For the text-containing cell, return its midpoint in (x, y) coordinate format. 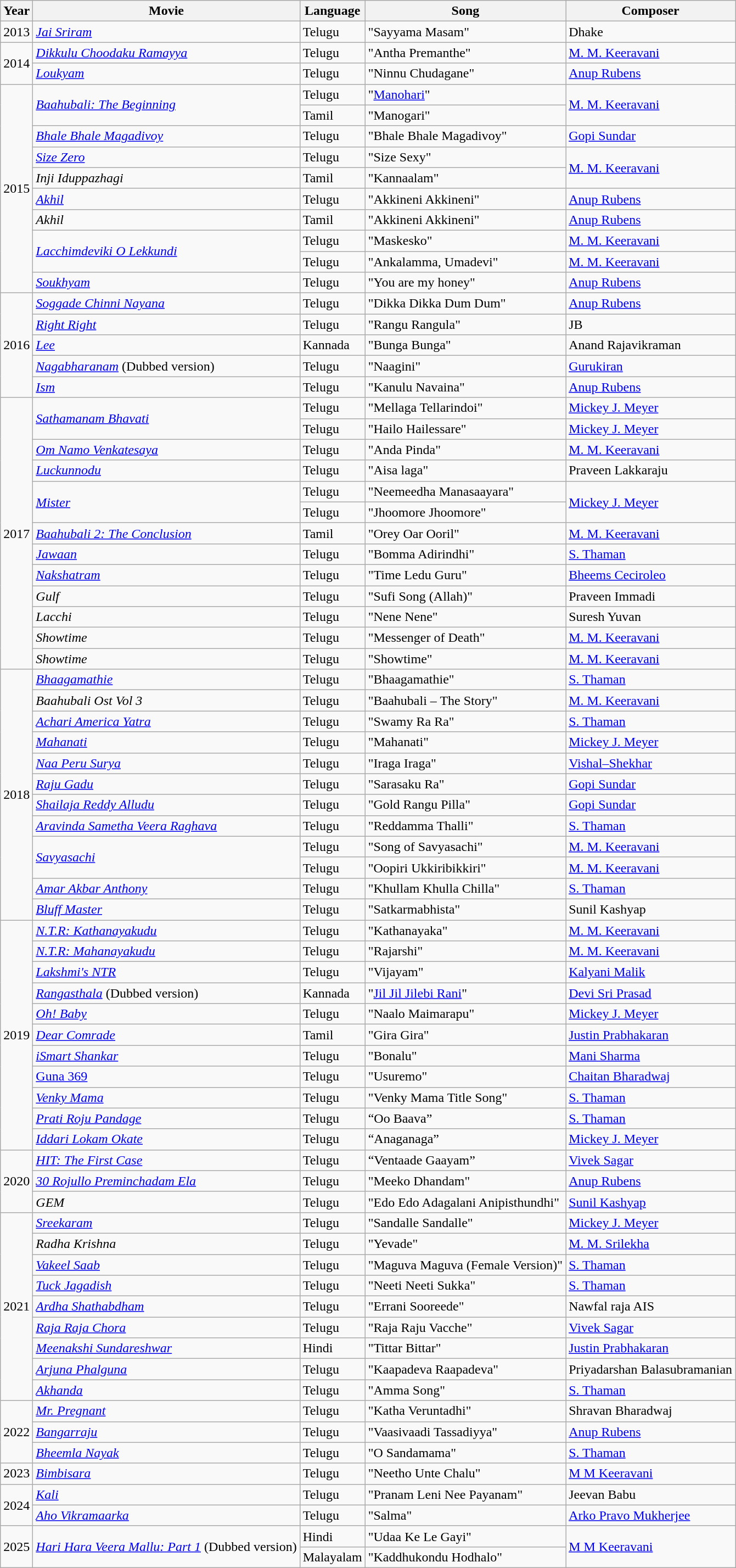
"Naagini" (465, 366)
"Kanulu Navaina" (465, 387)
Radha Krishna (166, 1244)
"Neetho Unte Chalu" (465, 1474)
"Nene Nene" (465, 617)
Dikkulu Choodaku Ramayya (166, 53)
Tuck Jagadish (166, 1286)
"Manogari" (465, 115)
Kali (166, 1494)
"Bomma Adirindhi" (465, 554)
"Sarasaku Ra" (465, 784)
Jeevan Babu (651, 1494)
"Udaa Ke Le Gayi" (465, 1536)
Om Namo Venkatesaya (166, 450)
Bheems Ceciroleo (651, 575)
2018 (16, 795)
"Kaddhukondu Hodhalo" (465, 1557)
"Antha Premanthe" (465, 53)
HIT: The First Case (166, 1160)
Bheemla Nayak (166, 1453)
Loukyam (166, 74)
"Meeko Dhandam" (465, 1181)
2024 (16, 1505)
"Maskesko" (465, 240)
"Yevade" (465, 1244)
Song (465, 11)
Nakshatram (166, 575)
"Bhale Bhale Magadivoy" (465, 136)
"Maguva Maguva (Female Version)" (465, 1264)
"Gira Gira" (465, 1035)
2021 (16, 1307)
Raju Gadu (166, 784)
Chaitan Bharadwaj (651, 1077)
"Bhaagamathie" (465, 680)
2013 (16, 32)
"Reddamma Thalli" (465, 826)
"Satkarmabhista" (465, 909)
"Mahanati" (465, 742)
Iddari Lokam Okate (166, 1139)
Aho Vikramaarka (166, 1515)
Bangarraju (166, 1432)
Nagabharanam (Dubbed version) (166, 366)
"Pranam Leni Nee Payanam" (465, 1494)
2016 (16, 345)
Gurukiran (651, 366)
Shravan Bharadwaj (651, 1411)
"Hailo Hailessare" (465, 429)
"Jhoomore Jhoomore" (465, 512)
2022 (16, 1432)
Baahubali 2: The Conclusion (166, 533)
Mister (166, 502)
2023 (16, 1474)
"Bonalu" (465, 1056)
Size Zero (166, 157)
Luckunnodu (166, 471)
Composer (651, 11)
"Orey Oar Ooril" (465, 533)
"Mellaga Tellarindoi" (465, 408)
Ism (166, 387)
Mani Sharma (651, 1056)
"Size Sexy" (465, 157)
"Bunga Bunga" (465, 345)
“Oo Baava” (465, 1118)
"Sandalle Sandalle" (465, 1223)
Naa Peru Surya (166, 763)
Nawfal raja AIS (651, 1307)
"Messenger of Death" (465, 638)
M. M. Srilekha (651, 1244)
Dhake (651, 32)
“Ventaade Gaayam” (465, 1160)
Arko Pravo Mukherjee (651, 1515)
"Showtime" (465, 659)
"Vaasivaadi Tassadiyya" (465, 1432)
"Song of Savyasachi" (465, 847)
"Aisa laga" (465, 471)
Achari America Yatra (166, 721)
Devi Sri Prasad (651, 993)
Bimbisara (166, 1474)
"Gold Rangu Pilla" (465, 805)
"Neemeedha Manasaayara" (465, 491)
"Ninnu Chudagane" (465, 74)
Jawaan (166, 554)
Suresh Yuvan (651, 617)
2015 (16, 189)
N.T.R: Mahanayakudu (166, 951)
"Baahubali – The Story" (465, 701)
GEM (166, 1202)
Soukhyam (166, 283)
"Kannaalam" (465, 178)
Sathamanam Bhavati (166, 418)
Aravinda Sametha Veera Raghava (166, 826)
Meenakshi Sundareshwar (166, 1348)
Arjuna Phalguna (166, 1369)
"Khullam Khulla Chilla" (465, 888)
Kalyani Malik (651, 972)
Lakshmi's NTR (166, 972)
"O Sandamama" (465, 1453)
Bhale Bhale Magadivoy (166, 136)
"Venky Mama Title Song" (465, 1097)
"Tittar Bittar" (465, 1348)
Year (16, 11)
30 Rojullo Preminchadam Ela (166, 1181)
"Katha Veruntadhi" (465, 1411)
Raja Raja Chora (166, 1328)
Oh! Baby (166, 1014)
"Dikka Dikka Dum Dum" (465, 304)
Savyasachi (166, 857)
"Time Ledu Guru" (465, 575)
"Kathanayaka" (465, 931)
2017 (16, 534)
Shailaja Reddy Alludu (166, 805)
"Naalo Maimarapu" (465, 1014)
Movie (166, 11)
Inji Iduppazhagi (166, 178)
Gulf (166, 596)
"Kaapadeva Raapadeva" (465, 1369)
"Edo Edo Adagalani Anipisthundhi" (465, 1202)
2019 (16, 1035)
2014 (16, 63)
"Neeti Neeti Sukka" (465, 1286)
"Usuremo" (465, 1077)
Baahubali Ost Vol 3 (166, 701)
Amar Akbar Anthony (166, 888)
"Rajarshi" (465, 951)
Language (333, 11)
Hari Hara Veera Mallu: Part 1 (Dubbed version) (166, 1547)
Mahanati (166, 742)
"Salma" (465, 1515)
JB (651, 324)
Right Right (166, 324)
"Anda Pinda" (465, 450)
"Oopiri Ukkiribikkiri" (465, 867)
"Raja Raju Vacche" (465, 1328)
"Iraga Iraga" (465, 763)
Venky Mama (166, 1097)
Lacchimdeviki O Lekkundi (166, 251)
iSmart Shankar (166, 1056)
Lacchi (166, 617)
Rangasthala (Dubbed version) (166, 993)
Praveen Lakkaraju (651, 471)
"Errani Sooreede" (465, 1307)
"Vijayam" (465, 972)
"Manohari" (465, 94)
Akhanda (166, 1390)
Vishal–Shekhar (651, 763)
"Sufi Song (Allah)" (465, 596)
"Sayyama Masam" (465, 32)
2020 (16, 1181)
Ardha Shathabdham (166, 1307)
"Jil Jil Jilebi Rani" (465, 993)
Bhaagamathie (166, 680)
Dear Comrade (166, 1035)
"Swamy Ra Ra" (465, 721)
Priyadarshan Balasubramanian (651, 1369)
Vakeel Saab (166, 1264)
“Anaganaga” (465, 1139)
Guna 369 (166, 1077)
Jai Sriram (166, 32)
"Amma Song" (465, 1390)
Malayalam (333, 1557)
Anand Rajavikraman (651, 345)
Sreekaram (166, 1223)
2025 (16, 1547)
Mr. Pregnant (166, 1411)
"You are my honey" (465, 283)
"Ankalamma, Umadevi" (465, 262)
Praveen Immadi (651, 596)
Bluff Master (166, 909)
Lee (166, 345)
Baahubali: The Beginning (166, 105)
"Rangu Rangula" (465, 324)
Soggade Chinni Nayana (166, 304)
Prati Roju Pandage (166, 1118)
N.T.R: Kathanayakudu (166, 931)
